Identify which cell holds the provided text, then report its [X, Y] central coordinate. 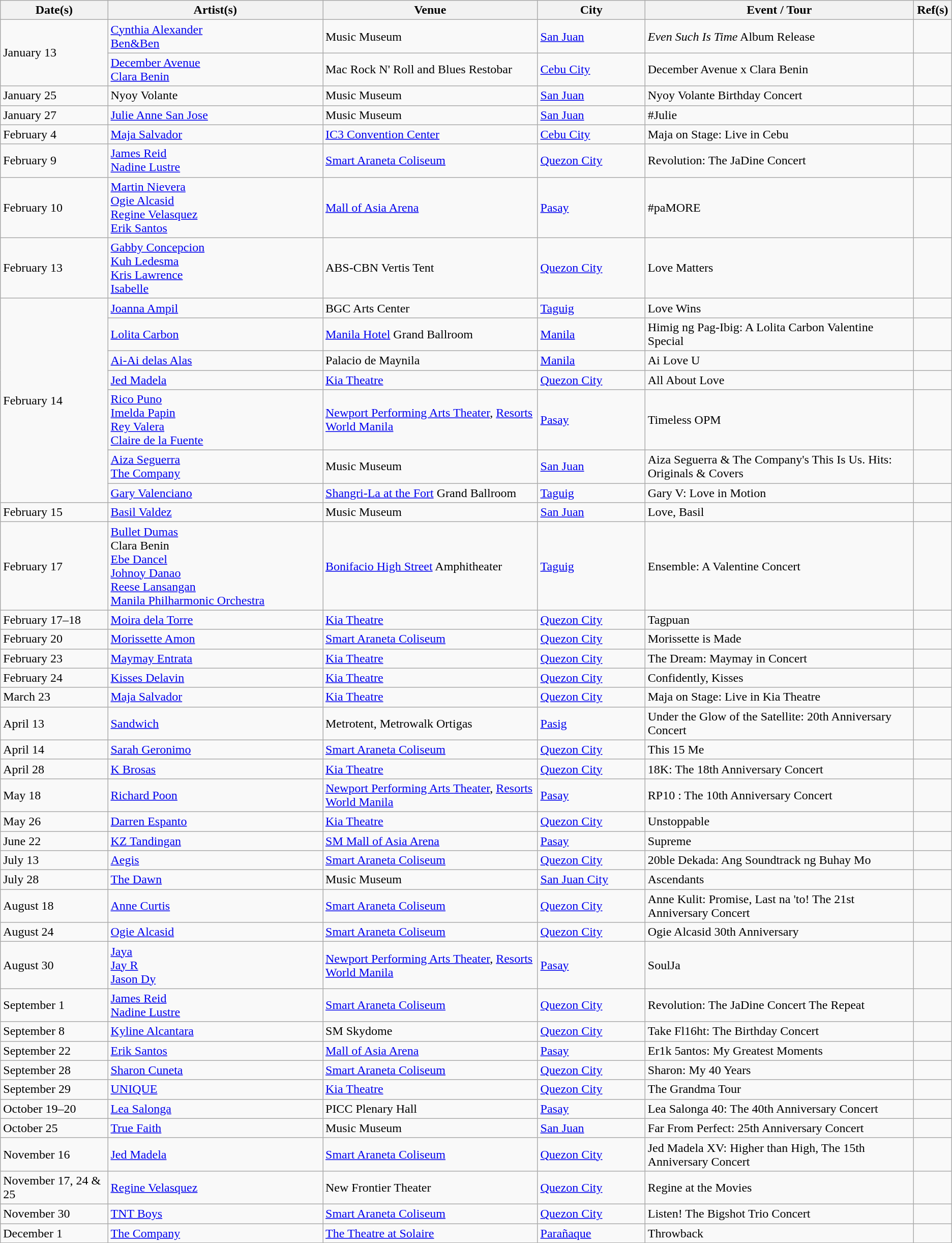
Aiza Seguerra & The Company's This Is Us. Hits: Originals & Covers [779, 467]
Take Fl16ht: The Birthday Concert [779, 1031]
September 22 [54, 1051]
August 24 [54, 932]
May 18 [54, 795]
Regine Velasquez [216, 1188]
December AvenueClara Benin [216, 69]
IC3 Convention Center [430, 134]
Ensemble: A Valentine Concert [779, 566]
BGC Arts Center [430, 308]
The Dream: Maymay in Concert [779, 658]
Love, Basil [779, 512]
September 1 [54, 1005]
Venue [430, 10]
The Company [216, 1233]
K Brosas [216, 769]
JayaJay RJason Dy [216, 965]
Maja on Stage: Live in Kia Theatre [779, 697]
#paMORE [779, 208]
ABS-CBN Vertis Tent [430, 268]
September 28 [54, 1070]
Sharon: My 40 Years [779, 1070]
Erik Santos [216, 1051]
Revolution: The JaDine Concert The Repeat [779, 1005]
The Dawn [216, 880]
Sandwich [216, 724]
Ai-Ai delas Alas [216, 360]
Shangri-La at the Fort Grand Ballroom [430, 493]
Rico PunoImelda PapinRey ValeraClaire de la Fuente [216, 420]
SoulJa [779, 965]
Ai Love U [779, 360]
Darren Espanto [216, 821]
January 27 [54, 115]
Martin NieveraOgie AlcasidRegine VelasquezErik Santos [216, 208]
Anne Curtis [216, 906]
July 13 [54, 860]
Throwback [779, 1233]
April 28 [54, 769]
Nyoy Volante [216, 96]
Morissette Amon [216, 639]
SM Mall of Asia Arena [430, 841]
February 15 [54, 512]
February 24 [54, 678]
Love Wins [779, 308]
New Frontier Theater [430, 1188]
May 26 [54, 821]
The Grandma Tour [779, 1089]
TNT Boys [216, 1213]
December 1 [54, 1233]
Maja on Stage: Live in Cebu [779, 134]
Nyoy Volante Birthday Concert [779, 96]
Lea Salonga [216, 1109]
SM Skydome [430, 1031]
#Julie [779, 115]
20ble Dekada: Ang Soundtrack ng Buhay Mo [779, 860]
Richard Poon [216, 795]
Gary Valenciano [216, 493]
November 17, 24 & 25 [54, 1188]
Listen! The Bigshot Trio Concert [779, 1213]
January 25 [54, 96]
February 4 [54, 134]
February 20 [54, 639]
True Faith [216, 1128]
The Theatre at Solaire [430, 1233]
Maymay Entrata [216, 658]
Metrotent, Metrowalk Ortigas [430, 724]
March 23 [54, 697]
UNIQUE [216, 1089]
RP10 : The 10th Anniversary Concert [779, 795]
February 13 [54, 268]
July 28 [54, 880]
Ogie Alcasid 30th Anniversary [779, 932]
Artist(s) [216, 10]
Far From Perfect: 25th Anniversary Concert [779, 1128]
Joanna Ampil [216, 308]
Parañaque [591, 1233]
Sharon Cuneta [216, 1070]
This 15 Me [779, 749]
Lea Salonga 40: The 40th Anniversary Concert [779, 1109]
Ref(s) [933, 10]
October 19–20 [54, 1109]
Jed Madela XV: Higher than High, The 15th Anniversary Concert [779, 1154]
Moira dela Torre [216, 620]
August 18 [54, 906]
Timeless OPM [779, 420]
February 9 [54, 161]
Cynthia AlexanderBen&Ben [216, 37]
Regine at the Movies [779, 1188]
Pasig [591, 724]
Confidently, Kisses [779, 678]
April 13 [54, 724]
Mac Rock N' Roll and Blues Restobar [430, 69]
November 30 [54, 1213]
Revolution: The JaDine Concert [779, 161]
August 30 [54, 965]
Love Matters [779, 268]
February 14 [54, 400]
February 17 [54, 566]
February 17–18 [54, 620]
Basil Valdez [216, 512]
June 22 [54, 841]
City [591, 10]
Manila Hotel Grand Ballroom [430, 334]
Unstoppable [779, 821]
Under the Glow of the Satellite: 20th Anniversary Concert [779, 724]
October 25 [54, 1128]
PICC Plenary Hall [430, 1109]
Himig ng Pag-Ibig: A Lolita Carbon Valentine Special [779, 334]
Sarah Geronimo [216, 749]
Julie Anne San Jose [216, 115]
Event / Tour [779, 10]
Bonifacio High Street Amphitheater [430, 566]
Aegis [216, 860]
Bullet DumasClara BeninEbe DancelJohnoy DanaoReese LansanganManila Philharmonic Orchestra [216, 566]
Gary V: Love in Motion [779, 493]
Ogie Alcasid [216, 932]
Tagpuan [779, 620]
Morissette is Made [779, 639]
Kisses Delavin [216, 678]
Even Such Is Time Album Release [779, 37]
KZ Tandingan [216, 841]
September 29 [54, 1089]
Er1k 5antos: My Greatest Moments [779, 1051]
April 14 [54, 749]
February 23 [54, 658]
18K: The 18th Anniversary Concert [779, 769]
Aiza SeguerraThe Company [216, 467]
December Avenue x Clara Benin [779, 69]
San Juan City [591, 880]
Gabby ConcepcionKuh LedesmaKris LawrenceIsabelle [216, 268]
Lolita Carbon [216, 334]
Date(s) [54, 10]
Palacio de Maynila [430, 360]
Ascendants [779, 880]
Kyline Alcantara [216, 1031]
January 13 [54, 53]
Anne Kulit: Promise, Last na 'to! The 21st Anniversary Concert [779, 906]
September 8 [54, 1031]
Supreme [779, 841]
February 10 [54, 208]
All About Love [779, 380]
November 16 [54, 1154]
